Identify which cell holds the provided text, then report its (x, y) central coordinate. 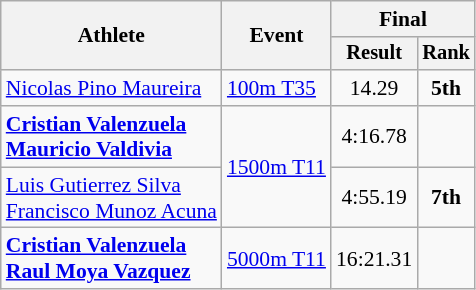
4:16.78 (374, 136)
16:21.31 (374, 258)
14.29 (374, 88)
Athlete (112, 36)
5000m T11 (276, 258)
Nicolas Pino Maureira (112, 88)
Cristian ValenzuelaRaul Moya Vazquez (112, 258)
1500m T11 (276, 167)
Result (374, 54)
Event (276, 36)
100m T35 (276, 88)
Cristian ValenzuelaMauricio Valdivia (112, 136)
Rank (446, 54)
4:55.19 (374, 198)
7th (446, 198)
Final (403, 19)
5th (446, 88)
Luis Gutierrez SilvaFrancisco Munoz Acuna (112, 198)
